From the cell containing the given text, extract its center point as [X, Y] coordinate. 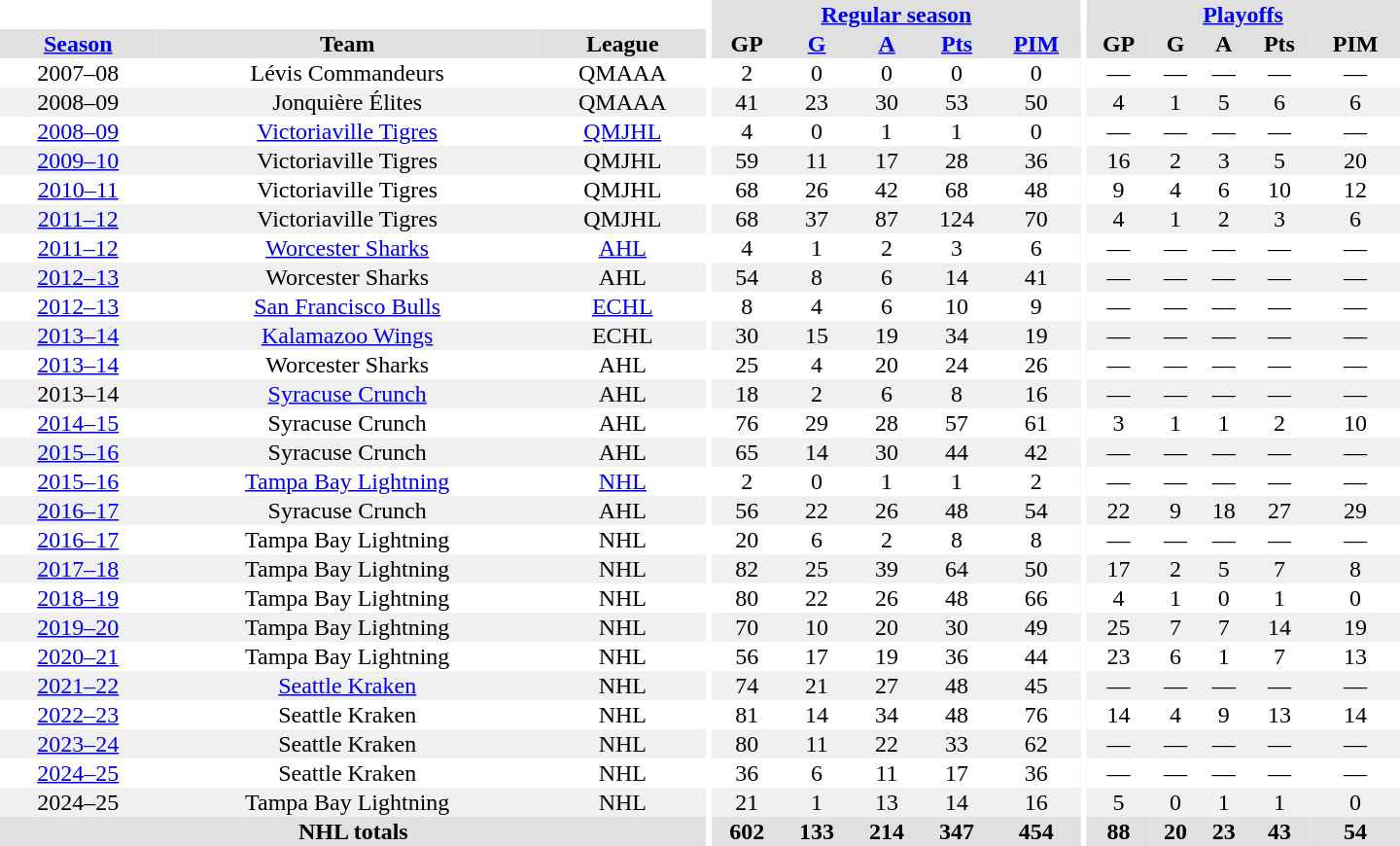
Regular season [896, 15]
87 [887, 219]
49 [1036, 627]
2010–11 [78, 190]
66 [1036, 598]
2018–19 [78, 598]
61 [1036, 423]
64 [957, 569]
81 [747, 715]
2020–21 [78, 656]
347 [957, 831]
2023–24 [78, 744]
Jonquière Élites [346, 102]
Playoffs [1242, 15]
45 [1036, 686]
15 [817, 335]
San Francisco Bulls [346, 306]
133 [817, 831]
Lévis Commandeurs [346, 73]
39 [887, 569]
2017–18 [78, 569]
37 [817, 219]
Season [78, 44]
88 [1118, 831]
43 [1279, 831]
454 [1036, 831]
602 [747, 831]
24 [957, 365]
2022–23 [78, 715]
Kalamazoo Wings [346, 335]
214 [887, 831]
12 [1355, 190]
53 [957, 102]
65 [747, 452]
2019–20 [78, 627]
League [622, 44]
82 [747, 569]
2014–15 [78, 423]
33 [957, 744]
57 [957, 423]
59 [747, 160]
62 [1036, 744]
2021–22 [78, 686]
Team [346, 44]
74 [747, 686]
2007–08 [78, 73]
NHL totals [354, 831]
2009–10 [78, 160]
124 [957, 219]
